For the text-containing cell, return its midpoint in (x, y) coordinate format. 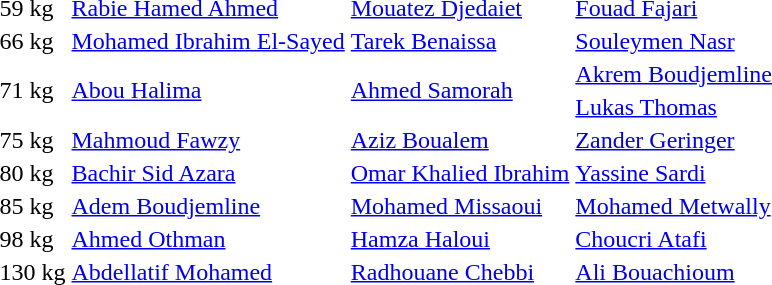
Mohamed Ibrahim El-Sayed (208, 41)
Mahmoud Fawzy (208, 140)
Bachir Sid Azara (208, 173)
Omar Khalied Ibrahim (460, 173)
Ahmed Othman (208, 239)
Ahmed Samorah (460, 90)
Adem Boudjemline (208, 206)
Aziz Boualem (460, 140)
Hamza Haloui (460, 239)
Mohamed Missaoui (460, 206)
Tarek Benaissa (460, 41)
Abou Halima (208, 90)
